From the cell containing the given text, extract its center point as [x, y] coordinate. 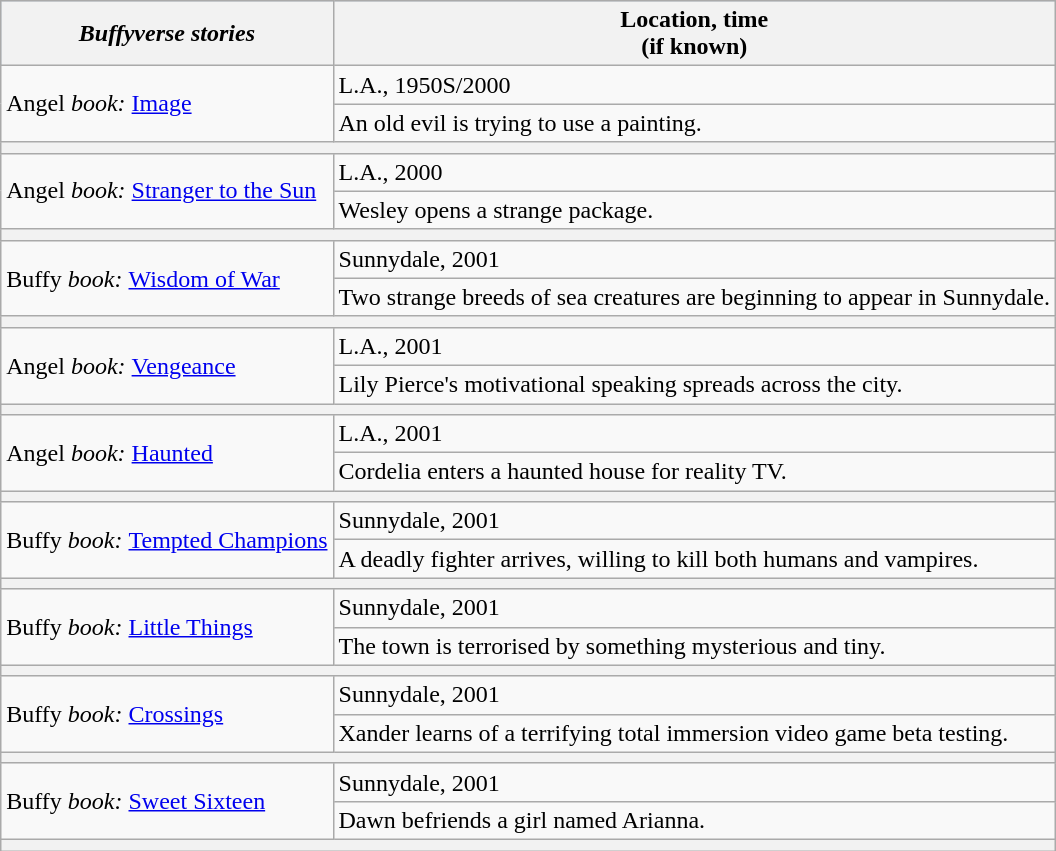
L.A., 1950S/2000 [694, 85]
Angel book: Stranger to the Sun [167, 191]
Buffy book: Sweet Sixteen [167, 801]
Angel book: Image [167, 104]
Lily Pierce's motivational speaking spreads across the city. [694, 384]
Angel book: Haunted [167, 453]
Buffy book: Crossings [167, 714]
Buffyverse stories [167, 34]
Angel book: Vengeance [167, 365]
Buffy book: Tempted Champions [167, 540]
Wesley opens a strange package. [694, 210]
Buffy book: Wisdom of War [167, 278]
An old evil is trying to use a painting. [694, 123]
L.A., 2000 [694, 172]
Two strange breeds of sea creatures are beginning to appear in Sunnydale. [694, 297]
Location, time (if known) [694, 34]
The town is terrorised by something mysterious and tiny. [694, 646]
Cordelia enters a haunted house for reality TV. [694, 472]
Xander learns of a terrifying total immersion video game beta testing. [694, 733]
Dawn befriends a girl named Arianna. [694, 820]
A deadly fighter arrives, willing to kill both humans and vampires. [694, 559]
Buffy book: Little Things [167, 627]
